Output the (X, Y) coordinate of the center of the cell containing the given text.  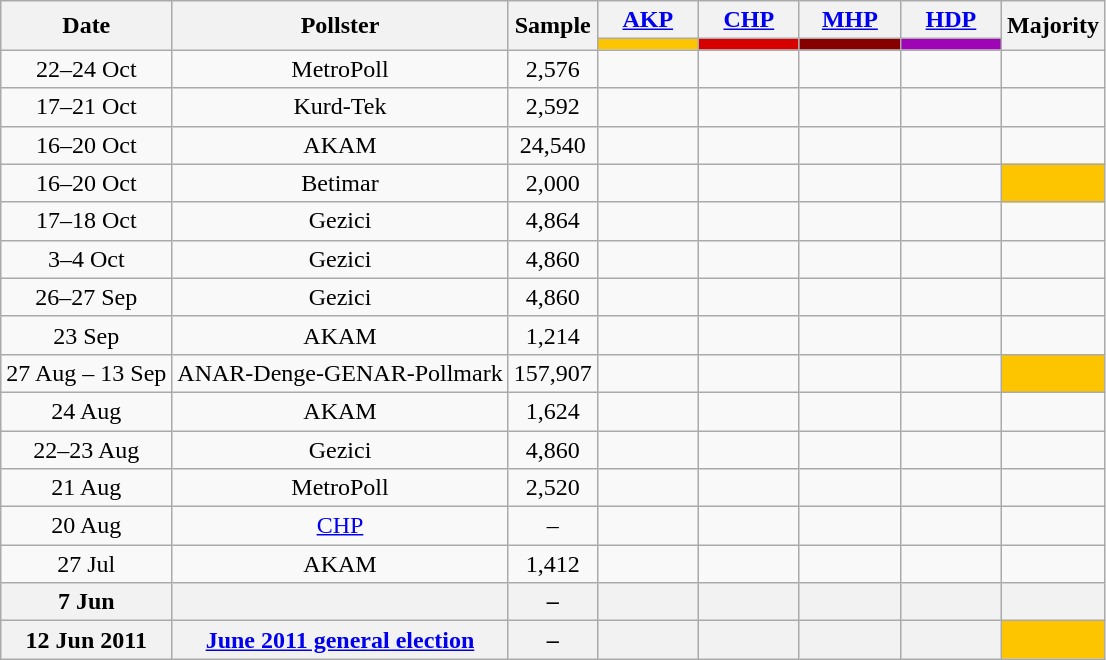
4,864 (552, 221)
20 Aug (86, 526)
HDP (950, 20)
1,624 (552, 411)
MHP (850, 20)
17–18 Oct (86, 221)
7 Jun (86, 602)
Sample (552, 26)
2,576 (552, 69)
AKP (648, 20)
2,000 (552, 183)
Pollster (340, 26)
Date (86, 26)
22–23 Aug (86, 449)
Betimar (340, 183)
27 Aug – 13 Sep (86, 373)
3–4 Oct (86, 259)
2,520 (552, 488)
23 Sep (86, 335)
2,592 (552, 107)
Majority (1052, 26)
26–27 Sep (86, 297)
Kurd-Tek (340, 107)
1,412 (552, 564)
21 Aug (86, 488)
17–21 Oct (86, 107)
24,540 (552, 145)
June 2011 general election (340, 640)
1,214 (552, 335)
157,907 (552, 373)
27 Jul (86, 564)
24 Aug (86, 411)
12 Jun 2011 (86, 640)
22–24 Oct (86, 69)
ANAR-Denge-GENAR-Pollmark (340, 373)
